Find where the given text appears and provide that cell's center as (X, Y) coordinate. 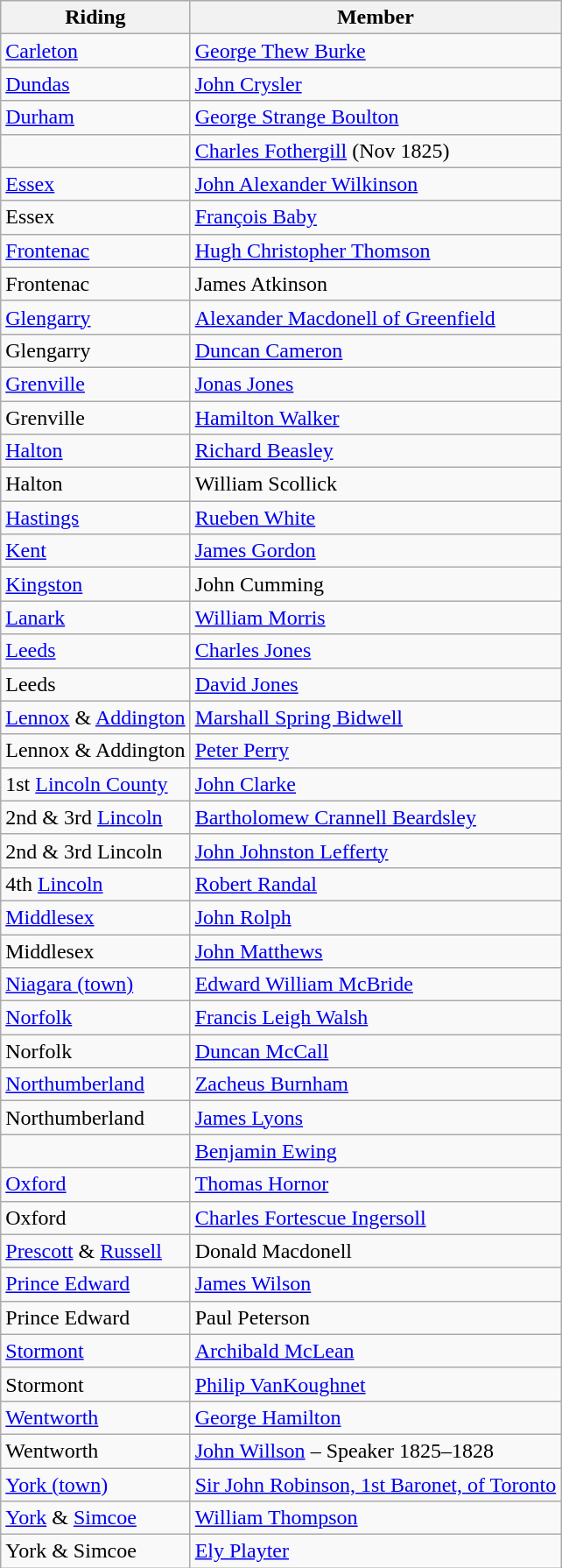
John Cumming (376, 584)
Marshall Spring Bidwell (376, 717)
John Willson – Speaker 1825–1828 (376, 1451)
George Strange Boulton (376, 117)
4th Lincoln (95, 884)
Philip VanKoughnet (376, 1384)
Thomas Hornor (376, 1184)
Duncan Cameron (376, 350)
John Johnston Lefferty (376, 851)
Prescott & Russell (95, 1251)
Robert Randal (376, 884)
Hamilton Walker (376, 418)
John Matthews (376, 950)
Donald Macdonell (376, 1251)
Richard Beasley (376, 451)
Duncan McCall (376, 1051)
Riding (95, 18)
James Lyons (376, 1118)
Kent (95, 551)
George Thew Burke (376, 51)
Niagara (town) (95, 985)
Hastings (95, 518)
Peter Perry (376, 751)
David Jones (376, 684)
John Alexander Wilkinson (376, 184)
Kingston (95, 584)
Lanark (95, 618)
François Baby (376, 217)
James Atkinson (376, 284)
Dundas (95, 84)
Sir John Robinson, 1st Baronet, of Toronto (376, 1485)
William Thompson (376, 1518)
Durham (95, 117)
Charles Fothergill (Nov 1825) (376, 151)
William Scollick (376, 484)
York (town) (95, 1485)
Hugh Christopher Thomson (376, 251)
Rueben White (376, 518)
John Clarke (376, 784)
James Wilson (376, 1284)
Ely Playter (376, 1551)
1st Lincoln County (95, 784)
Paul Peterson (376, 1317)
Charles Jones (376, 651)
James Gordon (376, 551)
Bartholomew Crannell Beardsley (376, 817)
Jonas Jones (376, 384)
Carleton (95, 51)
Edward William McBride (376, 985)
John Crysler (376, 84)
John Rolph (376, 917)
Francis Leigh Walsh (376, 1018)
Benjamin Ewing (376, 1151)
Charles Fortescue Ingersoll (376, 1218)
Zacheus Burnham (376, 1084)
George Hamilton (376, 1417)
Alexander Macdonell of Greenfield (376, 317)
Archibald McLean (376, 1351)
William Morris (376, 618)
Member (376, 18)
